Locate the cell with the specified text and output its [X, Y] center coordinate. 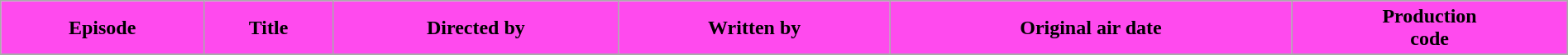
Written by [754, 28]
Productioncode [1429, 28]
Directed by [476, 28]
Episode [103, 28]
Title [269, 28]
Original air date [1091, 28]
